Find where the given text appears and provide that cell's center as (X, Y) coordinate. 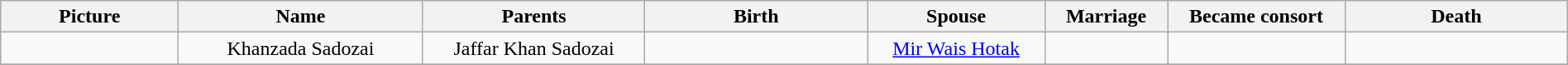
Parents (534, 17)
Birth (756, 17)
Khanzada Sadozai (301, 48)
Death (1456, 17)
Marriage (1107, 17)
Name (301, 17)
Jaffar Khan Sadozai (534, 48)
Mir Wais Hotak (956, 48)
Picture (89, 17)
Spouse (956, 17)
Became consort (1257, 17)
